Search for the cell housing the specified text and yield its (X, Y) center coordinate. 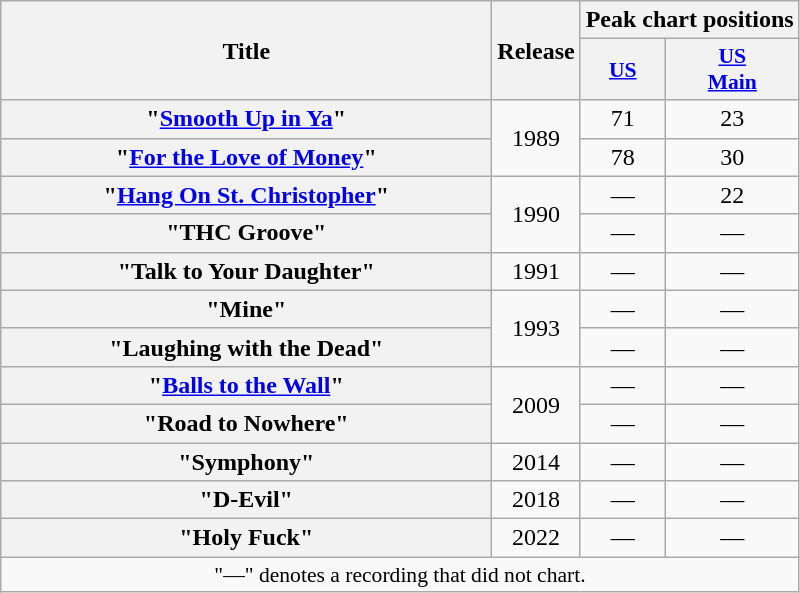
2014 (536, 461)
"Laughing with the Dead" (246, 347)
"Smooth Up in Ya" (246, 119)
1991 (536, 271)
"Balls to the Wall" (246, 385)
US (622, 70)
USMain (732, 70)
1989 (536, 138)
"Symphony" (246, 461)
22 (732, 195)
"For the Love of Money" (246, 157)
1993 (536, 328)
Peak chart positions (690, 20)
"Road to Nowhere" (246, 423)
71 (622, 119)
"Hang On St. Christopher" (246, 195)
23 (732, 119)
30 (732, 157)
1990 (536, 214)
"Holy Fuck" (246, 538)
"D-Evil" (246, 500)
2018 (536, 500)
2009 (536, 404)
"Talk to Your Daughter" (246, 271)
Title (246, 50)
"—" denotes a recording that did not chart. (400, 575)
"Mine" (246, 309)
78 (622, 157)
Release (536, 50)
"THC Groove" (246, 233)
2022 (536, 538)
